Output the [X, Y] coordinate of the center of the cell containing the given text.  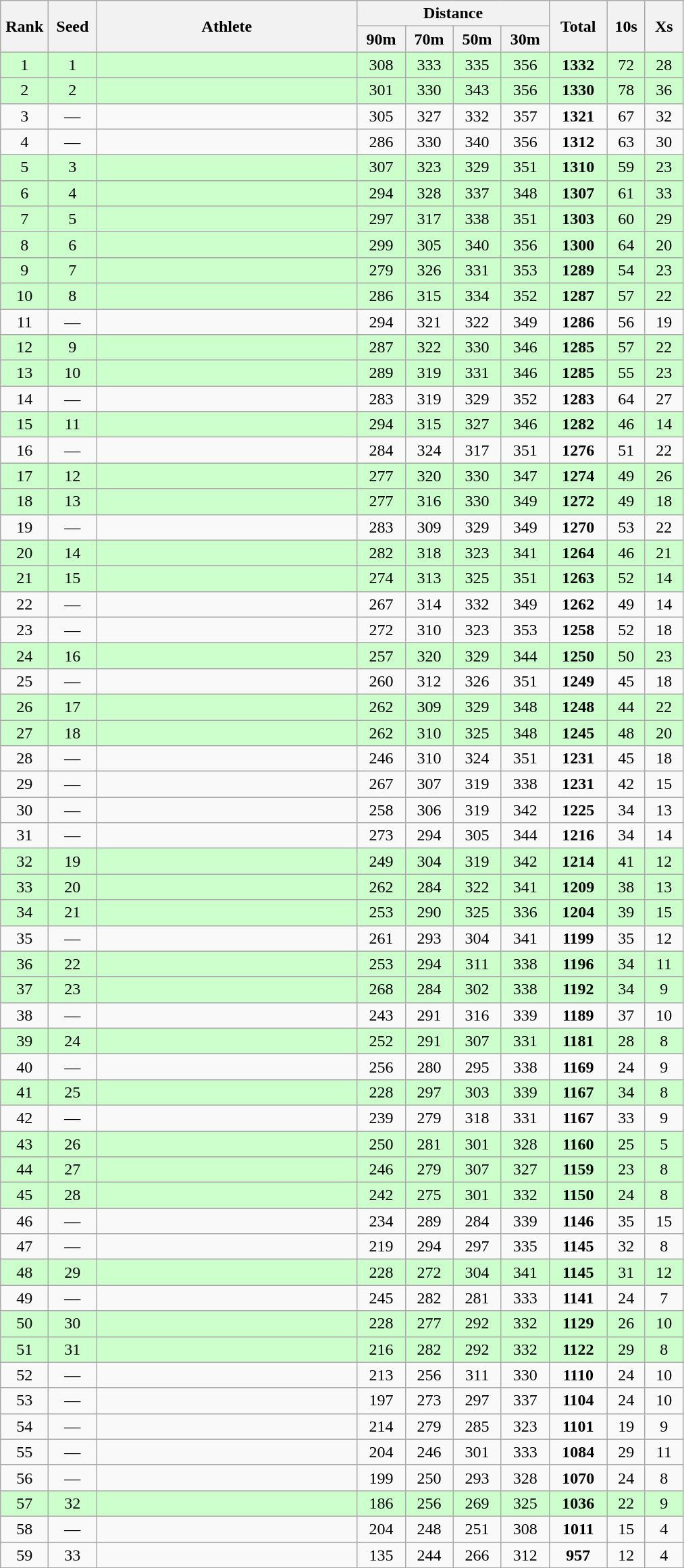
Rank [24, 26]
243 [381, 1015]
Distance [453, 13]
260 [381, 681]
1150 [578, 1195]
269 [477, 1503]
Total [578, 26]
197 [381, 1401]
1181 [578, 1041]
1110 [578, 1375]
219 [381, 1247]
1011 [578, 1529]
Athlete [227, 26]
303 [477, 1092]
1209 [578, 887]
251 [477, 1529]
67 [626, 116]
1310 [578, 167]
1245 [578, 732]
1262 [578, 604]
72 [626, 65]
Seed [73, 26]
63 [626, 142]
1312 [578, 142]
285 [477, 1426]
1272 [578, 502]
10s [626, 26]
266 [477, 1555]
1204 [578, 913]
280 [429, 1066]
30m [525, 39]
1289 [578, 270]
1214 [578, 861]
274 [381, 578]
1036 [578, 1503]
252 [381, 1041]
1192 [578, 990]
336 [525, 913]
347 [525, 476]
40 [24, 1066]
1129 [578, 1324]
957 [578, 1555]
290 [429, 913]
306 [429, 810]
1258 [578, 630]
287 [381, 348]
334 [477, 296]
1248 [578, 707]
1160 [578, 1144]
50m [477, 39]
1196 [578, 964]
313 [429, 578]
261 [381, 938]
295 [477, 1066]
257 [381, 655]
299 [381, 244]
61 [626, 193]
1084 [578, 1452]
1159 [578, 1170]
1146 [578, 1221]
1189 [578, 1015]
1250 [578, 655]
1263 [578, 578]
1249 [578, 681]
1070 [578, 1478]
58 [24, 1529]
1274 [578, 476]
258 [381, 810]
1276 [578, 450]
1141 [578, 1298]
135 [381, 1555]
245 [381, 1298]
1300 [578, 244]
1216 [578, 836]
1321 [578, 116]
343 [477, 90]
199 [381, 1478]
1307 [578, 193]
321 [429, 322]
216 [381, 1349]
1101 [578, 1426]
1303 [578, 219]
239 [381, 1118]
1283 [578, 399]
90m [381, 39]
302 [477, 990]
1287 [578, 296]
43 [24, 1144]
1264 [578, 553]
70m [429, 39]
Xs [664, 26]
213 [381, 1375]
186 [381, 1503]
78 [626, 90]
1122 [578, 1349]
60 [626, 219]
47 [24, 1247]
234 [381, 1221]
1332 [578, 65]
248 [429, 1529]
244 [429, 1555]
242 [381, 1195]
214 [381, 1426]
1282 [578, 425]
314 [429, 604]
268 [381, 990]
1199 [578, 938]
1169 [578, 1066]
1270 [578, 527]
1330 [578, 90]
357 [525, 116]
1286 [578, 322]
1225 [578, 810]
249 [381, 861]
1104 [578, 1401]
275 [429, 1195]
